Detect which cell encompasses the target text, then output its (X, Y) center coordinate. 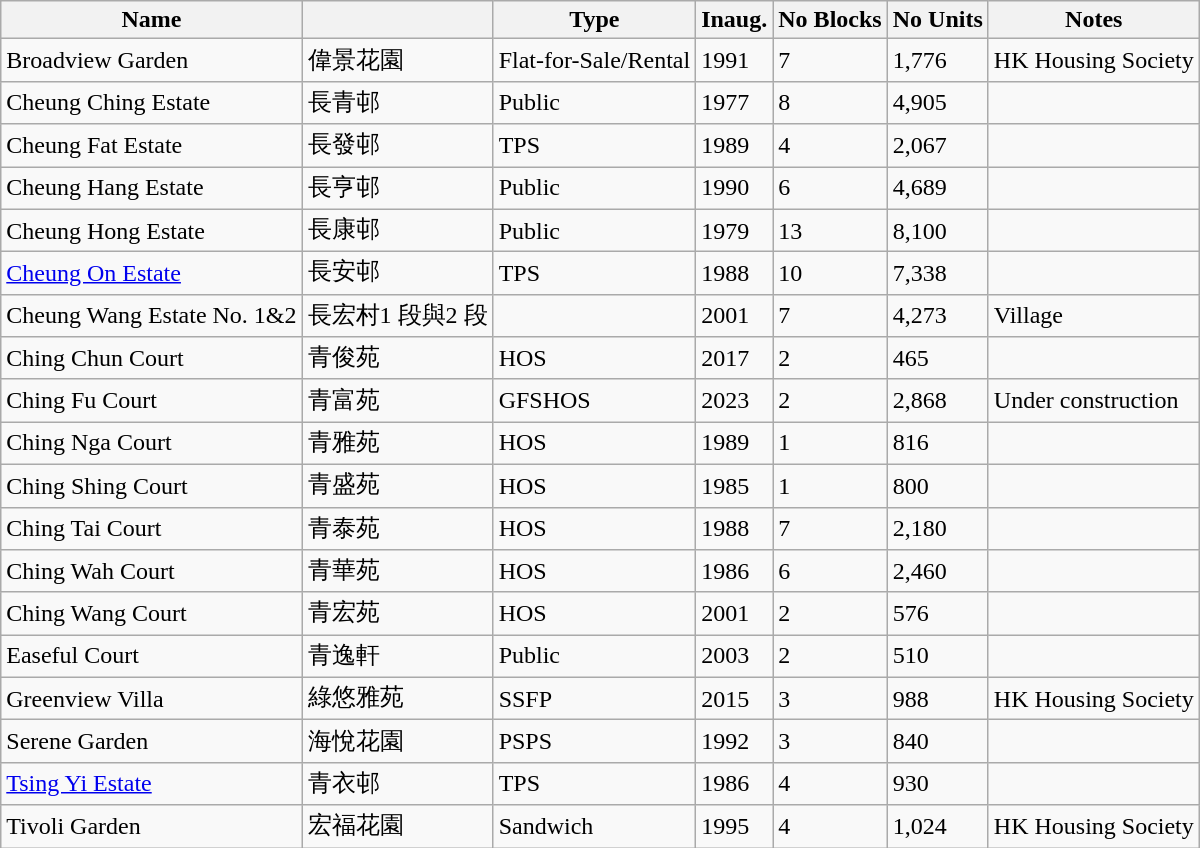
長青邨 (398, 102)
青衣邨 (398, 784)
青盛苑 (398, 486)
Easeful Court (152, 656)
Cheung Hong Estate (152, 230)
1977 (734, 102)
465 (938, 358)
長發邨 (398, 146)
Ching Fu Court (152, 400)
長康邨 (398, 230)
4,689 (938, 188)
GFSHOS (594, 400)
8 (830, 102)
800 (938, 486)
930 (938, 784)
816 (938, 444)
Cheung Fat Estate (152, 146)
1979 (734, 230)
1,024 (938, 826)
Ching Wang Court (152, 614)
13 (830, 230)
Tivoli Garden (152, 826)
4,905 (938, 102)
No Blocks (830, 20)
1,776 (938, 60)
2,180 (938, 528)
Type (594, 20)
1992 (734, 742)
1991 (734, 60)
綠悠雅苑 (398, 698)
Ching Wah Court (152, 572)
840 (938, 742)
4,273 (938, 316)
Ching Nga Court (152, 444)
2003 (734, 656)
1985 (734, 486)
Notes (1094, 20)
2,460 (938, 572)
青宏苑 (398, 614)
長安邨 (398, 274)
8,100 (938, 230)
Cheung On Estate (152, 274)
偉景花園 (398, 60)
青泰苑 (398, 528)
Ching Tai Court (152, 528)
Ching Chun Court (152, 358)
2017 (734, 358)
576 (938, 614)
青雅苑 (398, 444)
510 (938, 656)
PSPS (594, 742)
Cheung Wang Estate No. 1&2 (152, 316)
Cheung Hang Estate (152, 188)
長宏村1 段與2 段 (398, 316)
1995 (734, 826)
Cheung Ching Estate (152, 102)
Ching Shing Court (152, 486)
10 (830, 274)
2,067 (938, 146)
No Units (938, 20)
青俊苑 (398, 358)
Village (1094, 316)
Greenview Villa (152, 698)
Broadview Garden (152, 60)
Tsing Yi Estate (152, 784)
青逸軒 (398, 656)
Flat-for-Sale/Rental (594, 60)
988 (938, 698)
7,338 (938, 274)
宏福花園 (398, 826)
SSFP (594, 698)
長亨邨 (398, 188)
Serene Garden (152, 742)
青華苑 (398, 572)
2,868 (938, 400)
Inaug. (734, 20)
海悅花園 (398, 742)
青富苑 (398, 400)
Under construction (1094, 400)
1990 (734, 188)
Name (152, 20)
2015 (734, 698)
Sandwich (594, 826)
2023 (734, 400)
